Search for the cell housing the specified text and yield its [x, y] center coordinate. 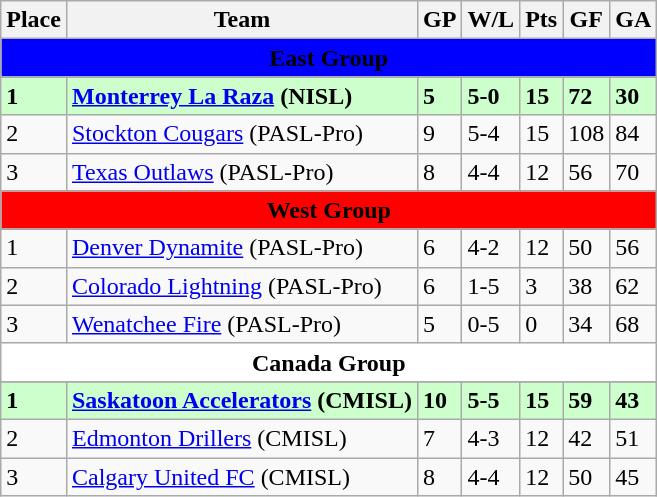
43 [634, 400]
0 [542, 324]
GA [634, 20]
Edmonton Drillers (CMISL) [242, 438]
0-5 [491, 324]
9 [439, 134]
42 [586, 438]
38 [586, 286]
4-2 [491, 248]
East Group [329, 58]
34 [586, 324]
GF [586, 20]
7 [439, 438]
Colorado Lightning (PASL-Pro) [242, 286]
1-5 [491, 286]
West Group [329, 210]
Pts [542, 20]
45 [634, 477]
Team [242, 20]
Monterrey La Raza (NISL) [242, 96]
72 [586, 96]
W/L [491, 20]
Wenatchee Fire (PASL-Pro) [242, 324]
4-3 [491, 438]
51 [634, 438]
59 [586, 400]
Calgary United FC (CMISL) [242, 477]
GP [439, 20]
Stockton Cougars (PASL-Pro) [242, 134]
10 [439, 400]
Place [34, 20]
68 [634, 324]
Texas Outlaws (PASL-Pro) [242, 172]
5-5 [491, 400]
70 [634, 172]
Saskatoon Accelerators (CMISL) [242, 400]
5-0 [491, 96]
Denver Dynamite (PASL-Pro) [242, 248]
62 [634, 286]
30 [634, 96]
84 [634, 134]
108 [586, 134]
Canada Group [329, 362]
5-4 [491, 134]
